Find where the given text appears and provide that cell's center as (X, Y) coordinate. 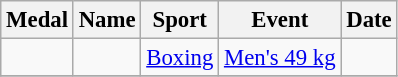
Medal (38, 20)
Date (369, 20)
Event (280, 20)
Name (107, 20)
Men's 49 kg (280, 58)
Sport (180, 20)
Boxing (180, 58)
